Return [x, y] of the center of cell containing provided text 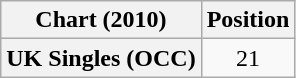
UK Singles (OCC) [101, 58]
Chart (2010) [101, 20]
Position [248, 20]
21 [248, 58]
